Scan for the cell matching the given text and deliver its (X, Y) coordinate at center. 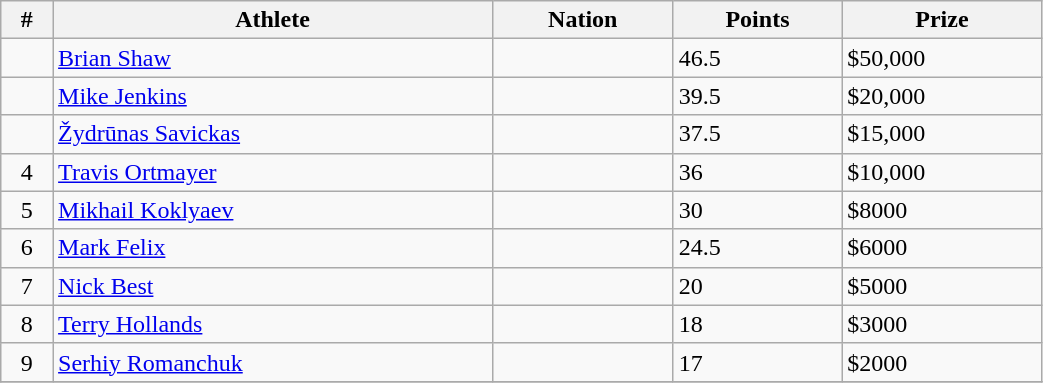
9 (27, 362)
Travis Ortmayer (273, 172)
37.5 (758, 134)
Serhiy Romanchuk (273, 362)
7 (27, 286)
46.5 (758, 58)
Nation (582, 20)
39.5 (758, 96)
$10,000 (942, 172)
Athlete (273, 20)
8 (27, 324)
Points (758, 20)
$6000 (942, 248)
17 (758, 362)
$2000 (942, 362)
5 (27, 210)
4 (27, 172)
Žydrūnas Savickas (273, 134)
24.5 (758, 248)
36 (758, 172)
$50,000 (942, 58)
30 (758, 210)
20 (758, 286)
$3000 (942, 324)
Terry Hollands (273, 324)
$20,000 (942, 96)
Prize (942, 20)
$5000 (942, 286)
# (27, 20)
Mikhail Koklyaev (273, 210)
18 (758, 324)
Mark Felix (273, 248)
Brian Shaw (273, 58)
6 (27, 248)
Nick Best (273, 286)
$15,000 (942, 134)
$8000 (942, 210)
Mike Jenkins (273, 96)
